Find where the given text appears and provide that cell's center as (X, Y) coordinate. 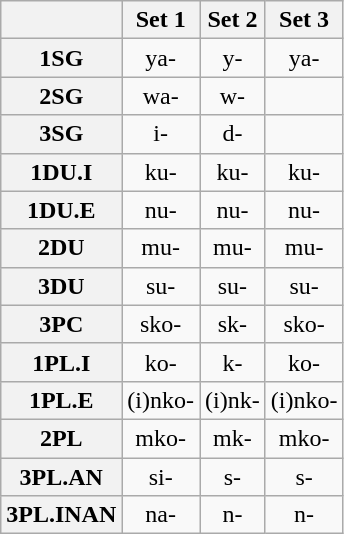
mk- (233, 438)
na- (161, 515)
Set 3 (304, 20)
3PL.AN (62, 477)
1DU.E (62, 210)
wa- (161, 96)
2SG (62, 96)
1PL.I (62, 362)
d- (233, 134)
(i)nk- (233, 400)
Set 1 (161, 20)
si- (161, 477)
sk- (233, 324)
2PL (62, 438)
3PL.INAN (62, 515)
1SG (62, 58)
k- (233, 362)
y- (233, 58)
1PL.E (62, 400)
i- (161, 134)
3PC (62, 324)
Set 2 (233, 20)
1DU.I (62, 172)
3DU (62, 286)
2DU (62, 248)
w- (233, 96)
3SG (62, 134)
